Detect which cell encompasses the target text, then output its [x, y] center coordinate. 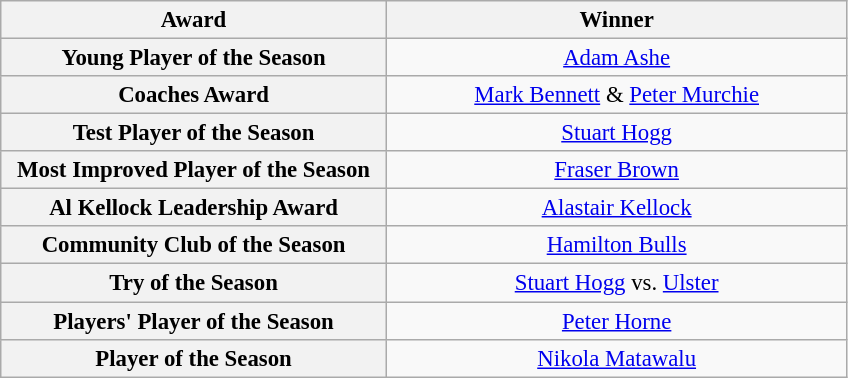
Community Club of the Season [194, 245]
Alastair Kellock [616, 208]
Nikola Matawalu [616, 358]
Al Kellock Leadership Award [194, 208]
Most Improved Player of the Season [194, 170]
Winner [616, 20]
Peter Horne [616, 321]
Test Player of the Season [194, 133]
Stuart Hogg vs. Ulster [616, 283]
Mark Bennett & Peter Murchie [616, 95]
Adam Ashe [616, 58]
Coaches Award [194, 95]
Stuart Hogg [616, 133]
Players' Player of the Season [194, 321]
Hamilton Bulls [616, 245]
Player of the Season [194, 358]
Try of the Season [194, 283]
Young Player of the Season [194, 58]
Award [194, 20]
Fraser Brown [616, 170]
